Extract the [x, y] coordinate from the center of the cell holding the provided text.  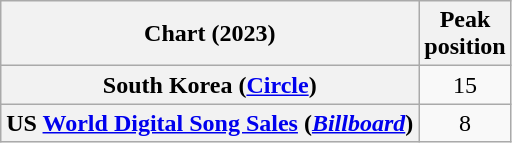
15 [465, 85]
US World Digital Song Sales (Billboard) [210, 123]
Chart (2023) [210, 34]
South Korea (Circle) [210, 85]
Peakposition [465, 34]
8 [465, 123]
